Provide the [x, y] coordinate of the cell's center where the given text is located.  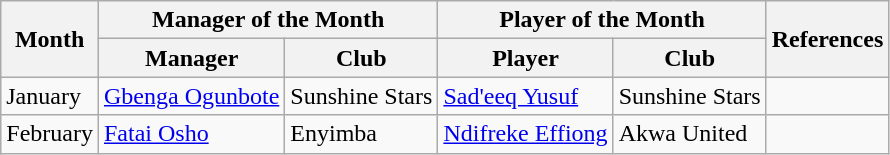
Ndifreke Effiong [526, 134]
Fatai Osho [191, 134]
Player of the Month [602, 20]
Sad'eeq Yusuf [526, 96]
Manager [191, 58]
Akwa United [690, 134]
February [50, 134]
Enyimba [362, 134]
January [50, 96]
Player [526, 58]
Manager of the Month [268, 20]
References [828, 39]
Gbenga Ogunbote [191, 96]
Month [50, 39]
